Detect which cell encompasses the target text, then output its (x, y) center coordinate. 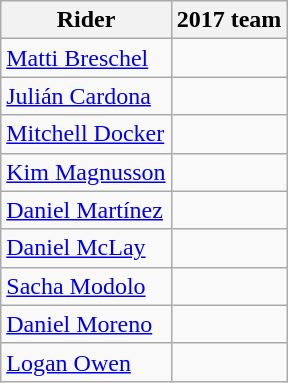
Sacha Modolo (86, 286)
2017 team (229, 20)
Mitchell Docker (86, 134)
Logan Owen (86, 362)
Kim Magnusson (86, 172)
Daniel Martínez (86, 210)
Daniel Moreno (86, 324)
Daniel McLay (86, 248)
Julián Cardona (86, 96)
Matti Breschel (86, 58)
Rider (86, 20)
